Provide the (X, Y) coordinate of the cell's center where the given text is located.  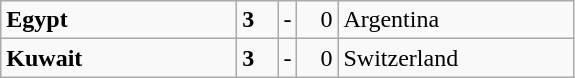
Switzerland (456, 58)
Egypt (119, 20)
Kuwait (119, 58)
Argentina (456, 20)
